Scan for the cell matching the given text and deliver its (X, Y) coordinate at center. 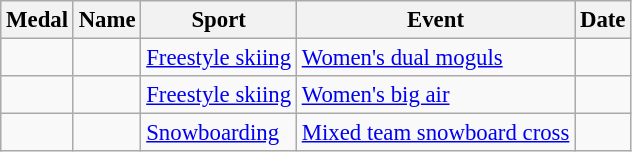
Event (435, 20)
Medal (38, 20)
Snowboarding (219, 133)
Date (603, 20)
Sport (219, 20)
Name (107, 20)
Mixed team snowboard cross (435, 133)
Women's dual moguls (435, 58)
Women's big air (435, 95)
